Determine the [x, y] coordinate at the center of the cell enclosing the given text.  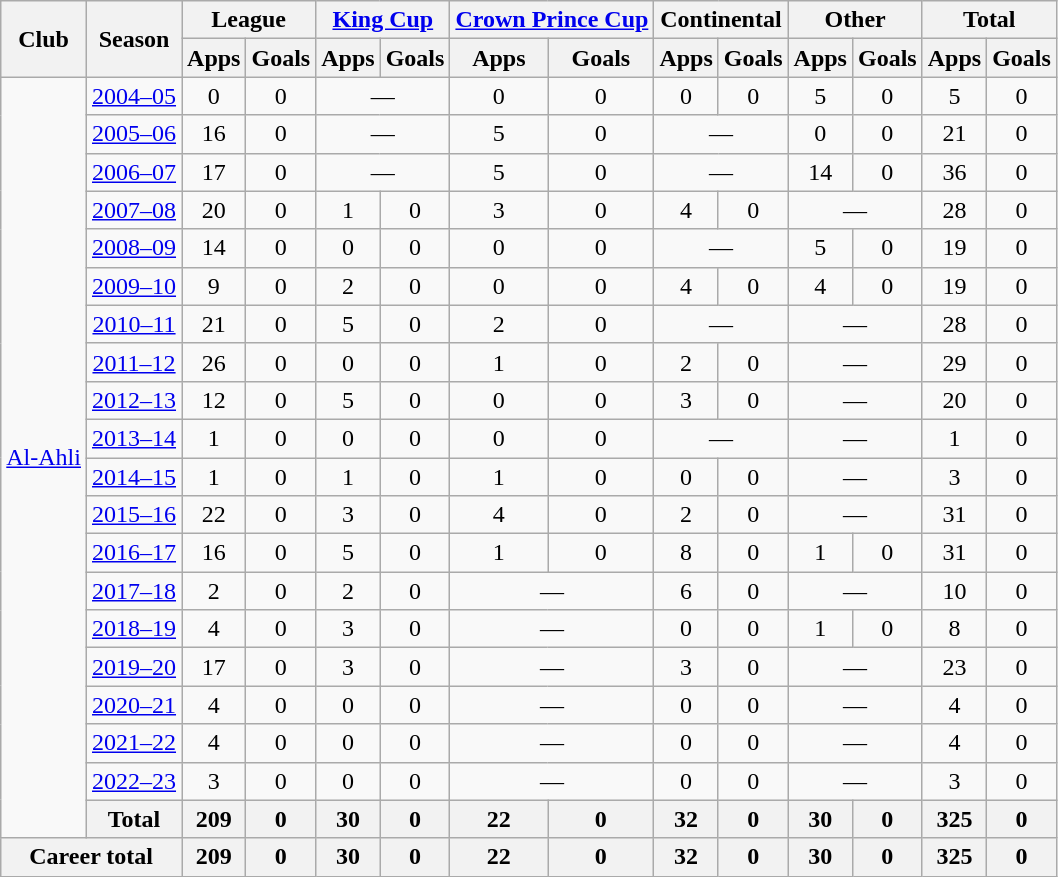
Career total [92, 857]
2013–14 [134, 438]
2015–16 [134, 515]
2012–13 [134, 400]
26 [214, 362]
2011–12 [134, 362]
23 [954, 667]
2009–10 [134, 286]
6 [686, 591]
2019–20 [134, 667]
Crown Prince Cup [552, 20]
Continental [721, 20]
Season [134, 39]
10 [954, 591]
2018–19 [134, 629]
League [249, 20]
2014–15 [134, 477]
2007–08 [134, 210]
Club [44, 39]
2008–09 [134, 248]
2005–06 [134, 134]
2004–05 [134, 96]
29 [954, 362]
2020–21 [134, 705]
King Cup [383, 20]
36 [954, 172]
2022–23 [134, 781]
2010–11 [134, 324]
Other [855, 20]
9 [214, 286]
2017–18 [134, 591]
2021–22 [134, 743]
2006–07 [134, 172]
Al-Ahli [44, 458]
2016–17 [134, 553]
12 [214, 400]
